Scan for the cell matching the given text and deliver its [X, Y] coordinate at center. 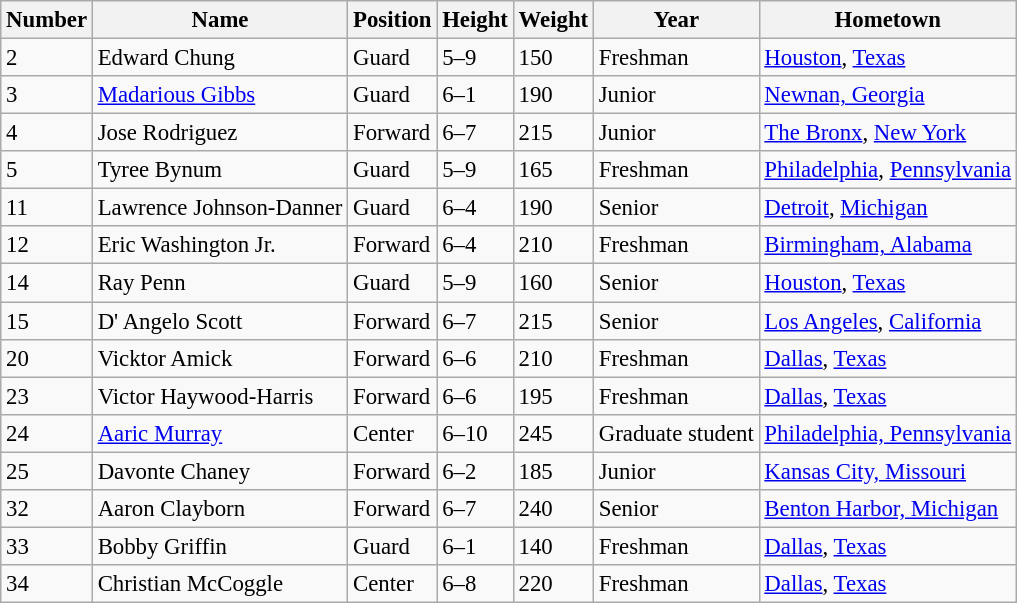
Number [47, 20]
Victor Haywood-Harris [220, 396]
6–2 [475, 471]
24 [47, 433]
Position [392, 20]
32 [47, 509]
220 [553, 584]
The Bronx, New York [888, 133]
6–10 [475, 433]
Name [220, 20]
Year [676, 20]
D' Angelo Scott [220, 321]
Davonte Chaney [220, 471]
Madarious Gibbs [220, 95]
2 [47, 58]
195 [553, 396]
Lawrence Johnson-Danner [220, 208]
Edward Chung [220, 58]
5 [47, 170]
Hometown [888, 20]
4 [47, 133]
Newnan, Georgia [888, 95]
33 [47, 546]
Benton Harbor, Michigan [888, 509]
140 [553, 546]
Graduate student [676, 433]
185 [553, 471]
Aaron Clayborn [220, 509]
20 [47, 358]
Kansas City, Missouri [888, 471]
14 [47, 283]
Tyree Bynum [220, 170]
15 [47, 321]
Eric Washington Jr. [220, 245]
Christian McCoggle [220, 584]
150 [553, 58]
Ray Penn [220, 283]
165 [553, 170]
34 [47, 584]
Birmingham, Alabama [888, 245]
Los Angeles, California [888, 321]
6–8 [475, 584]
245 [553, 433]
3 [47, 95]
Jose Rodriguez [220, 133]
23 [47, 396]
Weight [553, 20]
Detroit, Michigan [888, 208]
Bobby Griffin [220, 546]
240 [553, 509]
11 [47, 208]
Aaric Murray [220, 433]
Height [475, 20]
12 [47, 245]
160 [553, 283]
Vicktor Amick [220, 358]
25 [47, 471]
